Return (x, y) of the center of cell containing provided text 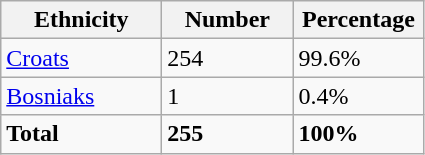
Percentage (358, 20)
99.6% (358, 58)
Croats (82, 58)
0.4% (358, 96)
254 (228, 58)
1 (228, 96)
Total (82, 134)
Ethnicity (82, 20)
255 (228, 134)
Bosniaks (82, 96)
Number (228, 20)
100% (358, 134)
